Output the (x, y) coordinate of the center of the cell containing the given text.  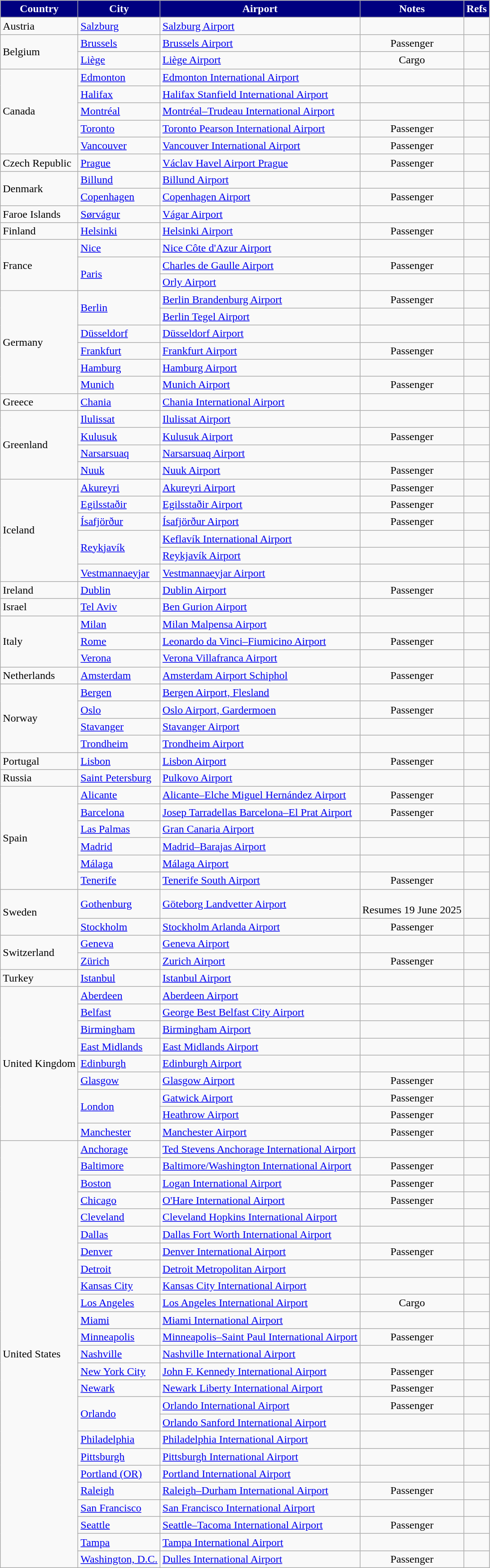
Reykjavík Airport (260, 556)
Istanbul (119, 978)
Portland International Airport (260, 1474)
Munich (119, 385)
Los Angeles (119, 1303)
Sweden (40, 912)
Pittsburgh (119, 1457)
San Francisco International Airport (260, 1508)
Munich Airport (260, 385)
John F. Kennedy International Airport (260, 1371)
Ilulissat (119, 419)
Barcelona (119, 812)
Málaga Airport (260, 863)
Baltimore (119, 1166)
Copenhagen (119, 197)
Miami (119, 1320)
Birmingham Airport (260, 1029)
Alicante–Elche Miguel Hernández Airport (260, 795)
Russia (40, 778)
Finland (40, 231)
Anchorage (119, 1149)
Frankfurt Airport (260, 351)
Egilsstaðir (119, 505)
Montréal–Trudeau International Airport (260, 111)
Halifax Stanfield International Airport (260, 94)
Baltimore/Washington International Airport (260, 1166)
Manchester Airport (260, 1132)
Akureyri (119, 487)
Verona Villafranca Airport (260, 658)
Stavanger (119, 727)
Edmonton International Airport (260, 77)
Milan Malpensa Airport (260, 624)
Edmonton (119, 77)
Prague (119, 163)
Tampa (119, 1542)
Kansas City (119, 1286)
Toronto (119, 128)
Nashville (119, 1354)
Minneapolis (119, 1337)
London (119, 1106)
Orlando Sanford International Airport (260, 1423)
Newark (119, 1388)
Chania International Airport (260, 402)
Lisbon (119, 761)
Sørvágur (119, 214)
Cleveland (119, 1217)
Liège (119, 60)
Reykjavík (119, 547)
Minneapolis–Saint Paul International Airport (260, 1337)
Toronto Pearson International Airport (260, 128)
Salzburg Airport (260, 26)
Denver International Airport (260, 1251)
City (119, 9)
Switzerland (40, 952)
Berlin Brandenburg Airport (260, 300)
Dallas (119, 1234)
Egilsstaðir Airport (260, 505)
Spain (40, 838)
Billund Airport (260, 180)
Boston (119, 1183)
Belfast (119, 1012)
Halifax (119, 94)
O'Hare International Airport (260, 1200)
Israel (40, 607)
Edinburgh (119, 1064)
Liège Airport (260, 60)
Portland (OR) (119, 1474)
Tel Aviv (119, 607)
Vestmannaeyjar Airport (260, 573)
Ísafjörður Airport (260, 522)
Madrid–Barajas Airport (260, 846)
Charles de Gaulle Airport (260, 265)
Italy (40, 641)
Washington, D.C. (119, 1559)
Hamburg Airport (260, 368)
Verona (119, 658)
Hamburg (119, 368)
Copenhagen Airport (260, 197)
Trondheim (119, 744)
Ísafjörður (119, 522)
San Francisco (119, 1508)
Leonardo da Vinci–Fiumicino Airport (260, 641)
Pulkovo Airport (260, 778)
Pittsburgh International Airport (260, 1457)
Vágar Airport (260, 214)
Josep Tarradellas Barcelona–El Prat Airport (260, 812)
Czech Republic (40, 163)
Country (40, 9)
Bergen Airport, Flesland (260, 692)
Orlando International Airport (260, 1405)
Germany (40, 342)
Geneva (119, 944)
Edinburgh Airport (260, 1064)
Montréal (119, 111)
Detroit (119, 1268)
Keflavík International Airport (260, 539)
Narsarsuaq (119, 453)
Dallas Fort Worth International Airport (260, 1234)
Nice Côte d'Azur Airport (260, 248)
Oslo Airport, Gardermoen (260, 709)
Alicante (119, 795)
Raleigh–Durham International Airport (260, 1491)
Aberdeen (119, 995)
Ben Gurion Airport (260, 607)
Málaga (119, 863)
Aberdeen Airport (260, 995)
Orly Airport (260, 282)
Akureyri Airport (260, 487)
Helsinki (119, 231)
Orlando (119, 1414)
Amsterdam Airport Schiphol (260, 675)
Iceland (40, 530)
Göteborg Landvetter Airport (260, 903)
Greece (40, 402)
Paris (119, 274)
Manchester (119, 1132)
Saint Petersburg (119, 778)
Glasgow (119, 1081)
Zürich (119, 961)
Berlin (119, 308)
United States (40, 1354)
Trondheim Airport (260, 744)
Tenerife South Airport (260, 881)
Salzburg (119, 26)
Brussels Airport (260, 43)
Kulusuk Airport (260, 436)
Billund (119, 180)
Amsterdam (119, 675)
Istanbul Airport (260, 978)
Seattle–Tacoma International Airport (260, 1525)
Zurich Airport (260, 961)
Tampa International Airport (260, 1542)
Bergen (119, 692)
Newark Liberty International Airport (260, 1388)
Nuuk (119, 470)
Los Angeles International Airport (260, 1303)
Nice (119, 248)
Chania (119, 402)
Logan International Airport (260, 1183)
Brussels (119, 43)
Narsarsuaq Airport (260, 453)
Kulusuk (119, 436)
Kansas City International Airport (260, 1286)
Cleveland Hopkins International Airport (260, 1217)
Denver (119, 1251)
Turkey (40, 978)
Stockholm Arlanda Airport (260, 927)
Canada (40, 111)
Miami International Airport (260, 1320)
Birmingham (119, 1029)
Oslo (119, 709)
Refs (477, 9)
Frankfurt (119, 351)
Heathrow Airport (260, 1115)
Stavanger Airport (260, 727)
New York City (119, 1371)
Raleigh (119, 1491)
George Best Belfast City Airport (260, 1012)
Austria (40, 26)
Václav Havel Airport Prague (260, 163)
Ilulissat Airport (260, 419)
Gothenburg (119, 903)
Las Palmas (119, 829)
Netherlands (40, 675)
Gatwick Airport (260, 1098)
Chicago (119, 1200)
Helsinki Airport (260, 231)
Vancouver (119, 145)
Glasgow Airport (260, 1081)
Faroe Islands (40, 214)
Dulles International Airport (260, 1559)
Gran Canaria Airport (260, 829)
Vestmannaeyjar (119, 573)
Resumes 19 June 2025 (412, 903)
Nuuk Airport (260, 470)
Airport (260, 9)
Ireland (40, 590)
Philadelphia (119, 1440)
Tenerife (119, 881)
Geneva Airport (260, 944)
Vancouver International Airport (260, 145)
Denmark (40, 188)
Greenland (40, 445)
Philadelphia International Airport (260, 1440)
Milan (119, 624)
Portugal (40, 761)
Rome (119, 641)
Dublin (119, 590)
East Midlands Airport (260, 1047)
Notes (412, 9)
Nashville International Airport (260, 1354)
United Kingdom (40, 1063)
Berlin Tegel Airport (260, 317)
Dublin Airport (260, 590)
Düsseldorf Airport (260, 334)
East Midlands (119, 1047)
Norway (40, 718)
Detroit Metropolitan Airport (260, 1268)
Stockholm (119, 927)
Madrid (119, 846)
Ted Stevens Anchorage International Airport (260, 1149)
France (40, 265)
Lisbon Airport (260, 761)
Düsseldorf (119, 334)
Seattle (119, 1525)
Belgium (40, 52)
